Return the (x, y) coordinate for the center point of the cell that contains the specified text.  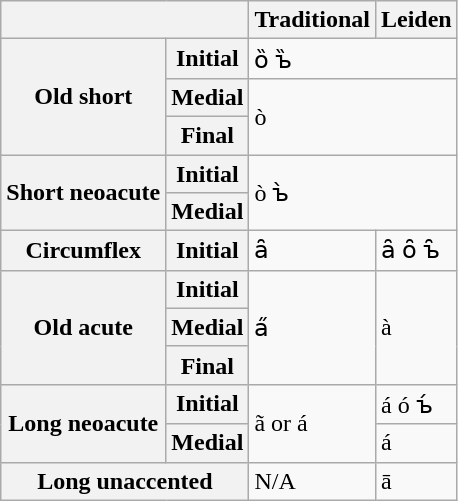
ã or á (312, 423)
N/A (312, 481)
ā (416, 481)
á ó ъ́ (416, 404)
à (416, 327)
á (416, 443)
Short neoacute (84, 192)
Long neoacute (84, 423)
Traditional (312, 20)
ȍ ъ̏ (353, 59)
Leiden (416, 20)
Circumflex (84, 251)
ò ъ̀ (353, 192)
Old acute (84, 327)
ò (353, 116)
a̋ (312, 327)
Long unaccented (125, 481)
ȃ ȏ ъ̑ (416, 251)
Old short (84, 97)
ȃ (312, 251)
